From the cell containing the given text, extract its center point as [x, y] coordinate. 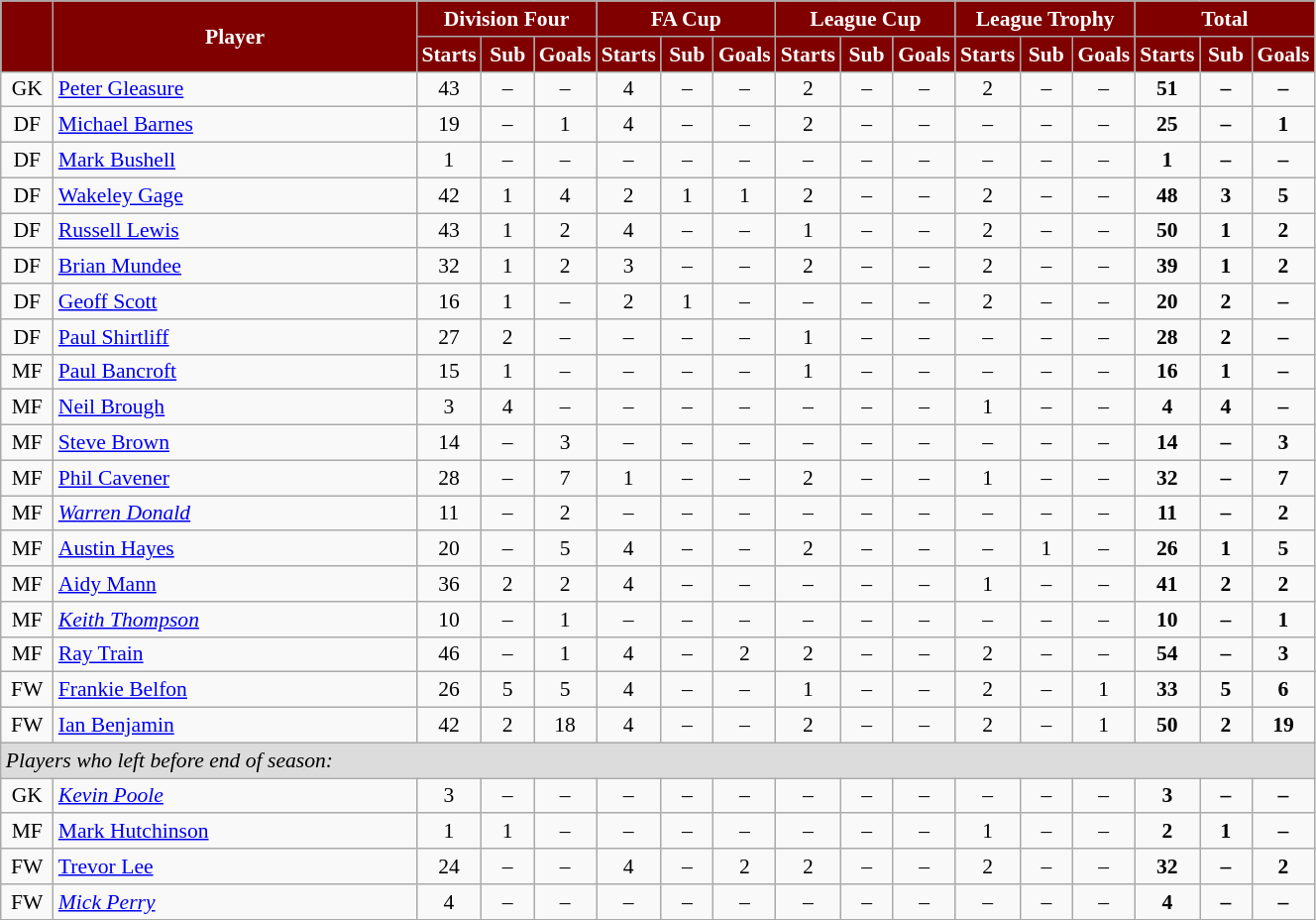
Frankie Belfon [236, 690]
Keith Thompson [236, 620]
Mick Perry [236, 902]
Players who left before end of season: [658, 760]
39 [1167, 267]
51 [1167, 89]
54 [1167, 654]
Austin Hayes [236, 549]
Aidy Mann [236, 584]
Player [236, 36]
Brian Mundee [236, 267]
Ian Benjamin [236, 726]
Ray Train [236, 654]
Geoff Scott [236, 301]
Kevin Poole [236, 796]
25 [1167, 125]
FA Cup [686, 19]
Mark Hutchinson [236, 832]
48 [1167, 195]
46 [448, 654]
Total [1225, 19]
Paul Bancroft [236, 372]
Michael Barnes [236, 125]
League Trophy [1044, 19]
36 [448, 584]
15 [448, 372]
Trevor Lee [236, 866]
Steve Brown [236, 443]
27 [448, 337]
41 [1167, 584]
6 [1284, 690]
League Cup [866, 19]
Wakeley Gage [236, 195]
Neil Brough [236, 407]
Peter Gleasure [236, 89]
33 [1167, 690]
Division Four [505, 19]
Mark Bushell [236, 161]
24 [448, 866]
18 [565, 726]
Paul Shirtliff [236, 337]
Russell Lewis [236, 231]
Phil Cavener [236, 478]
Warren Donald [236, 514]
